Locate the cell with the specified text and output its (x, y) center coordinate. 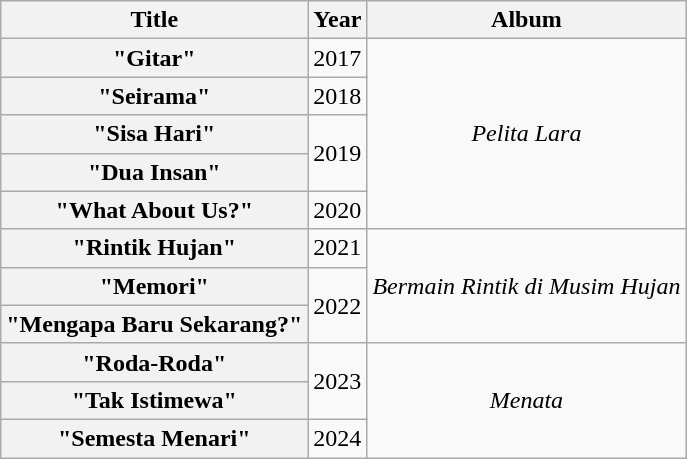
"Mengapa Baru Sekarang?" (154, 324)
"Sisa Hari" (154, 134)
2020 (338, 210)
2023 (338, 381)
"Rintik Hujan" (154, 248)
2024 (338, 438)
"Dua Insan" (154, 172)
"What About Us?" (154, 210)
"Semesta Menari" (154, 438)
"Memori" (154, 286)
"Seirama" (154, 96)
2019 (338, 153)
2017 (338, 58)
"Gitar" (154, 58)
Title (154, 20)
"Tak Istimewa" (154, 400)
Bermain Rintik di Musim Hujan (526, 286)
Menata (526, 400)
Album (526, 20)
2021 (338, 248)
Year (338, 20)
Pelita Lara (526, 134)
"Roda-Roda" (154, 362)
2018 (338, 96)
2022 (338, 305)
